Return the [X, Y] coordinate for the center point of the cell that contains the specified text.  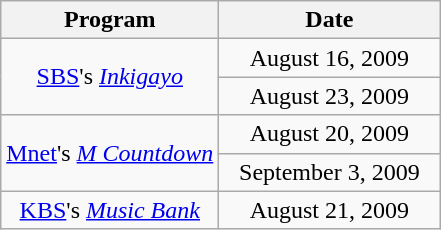
Program [110, 20]
August 16, 2009 [330, 58]
September 3, 2009 [330, 172]
KBS's Music Bank [110, 210]
August 23, 2009 [330, 96]
August 20, 2009 [330, 134]
August 21, 2009 [330, 210]
SBS's Inkigayo [110, 77]
Date [330, 20]
Mnet's M Countdown [110, 153]
